Capture the cell that displays the provided text and extract its (X, Y) central coordinate. 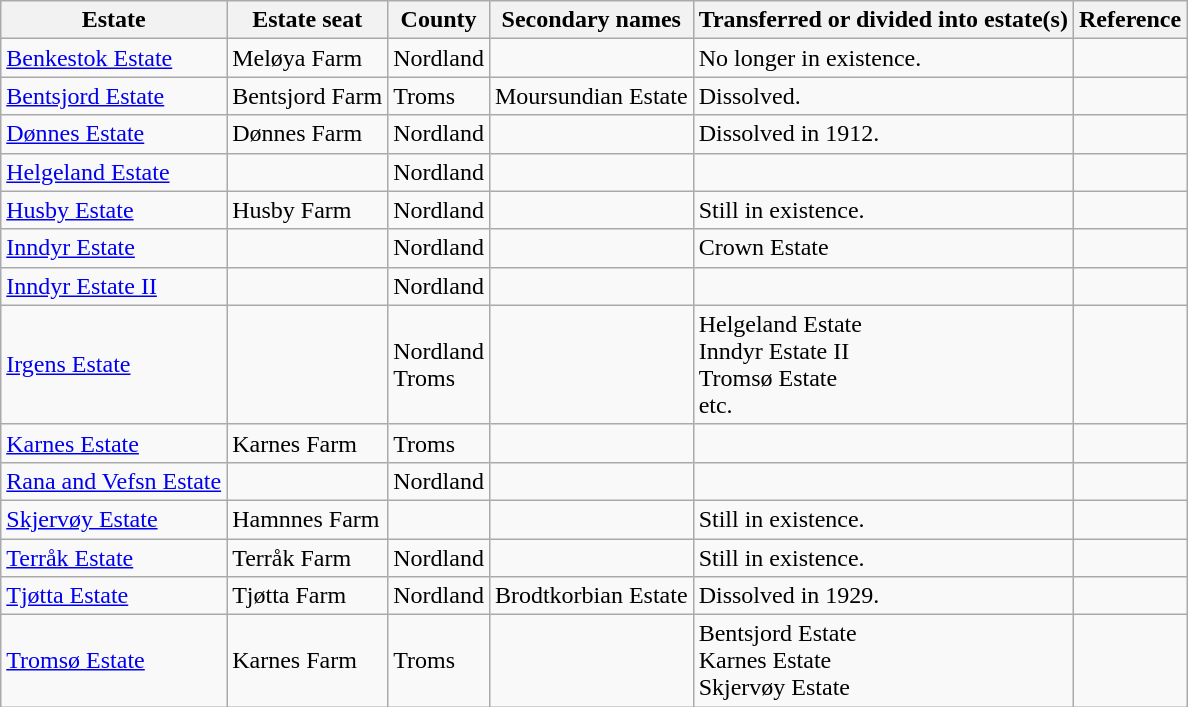
Inndyr Estate II (114, 286)
Secondary names (591, 20)
Husby Farm (308, 210)
Tjøtta Farm (308, 596)
County (439, 20)
Terråk Farm (308, 557)
Hamnnes Farm (308, 519)
Karnes Estate (114, 443)
Brodtkorbian Estate (591, 596)
Bentsjord Farm (308, 96)
Dissolved in 1912. (883, 134)
Helgeland Estate Inndyr Estate II Tromsø Estate etc. (883, 364)
Dønnes Farm (308, 134)
Reference (1130, 20)
Bentsjord Estate Karnes Estate Skjervøy Estate (883, 661)
Benkestok Estate (114, 58)
Estate seat (308, 20)
Estate (114, 20)
Dissolved. (883, 96)
Transferred or divided into estate(s) (883, 20)
Dønnes Estate (114, 134)
Rana and Vefsn Estate (114, 481)
Dissolved in 1929. (883, 596)
Bentsjord Estate (114, 96)
Meløya Farm (308, 58)
Tromsø Estate (114, 661)
Nordland Troms (439, 364)
Irgens Estate (114, 364)
Crown Estate (883, 248)
Tjøtta Estate (114, 596)
Husby Estate (114, 210)
Inndyr Estate (114, 248)
Helgeland Estate (114, 172)
Moursundian Estate (591, 96)
Terråk Estate (114, 557)
Skjervøy Estate (114, 519)
No longer in existence. (883, 58)
